Scan for the cell matching the given text and deliver its [X, Y] coordinate at center. 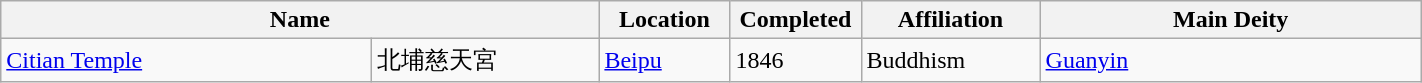
Completed [796, 20]
Guanyin [1230, 60]
Affiliation [950, 20]
Name [300, 20]
Beipu [664, 60]
1846 [796, 60]
北埔慈天宮 [486, 60]
Location [664, 20]
Citian Temple [186, 60]
Buddhism [950, 60]
Main Deity [1230, 20]
